Find where the given text appears and provide that cell's center as [x, y] coordinate. 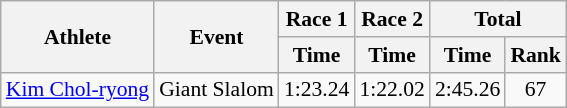
2:45.26 [468, 90]
Kim Chol-ryong [78, 90]
1:23.24 [316, 90]
Athlete [78, 36]
67 [536, 90]
Giant Slalom [216, 90]
Total [498, 19]
Race 1 [316, 19]
Race 2 [392, 19]
Event [216, 36]
Rank [536, 55]
1:22.02 [392, 90]
